Scan for the cell matching the given text and deliver its (X, Y) coordinate at center. 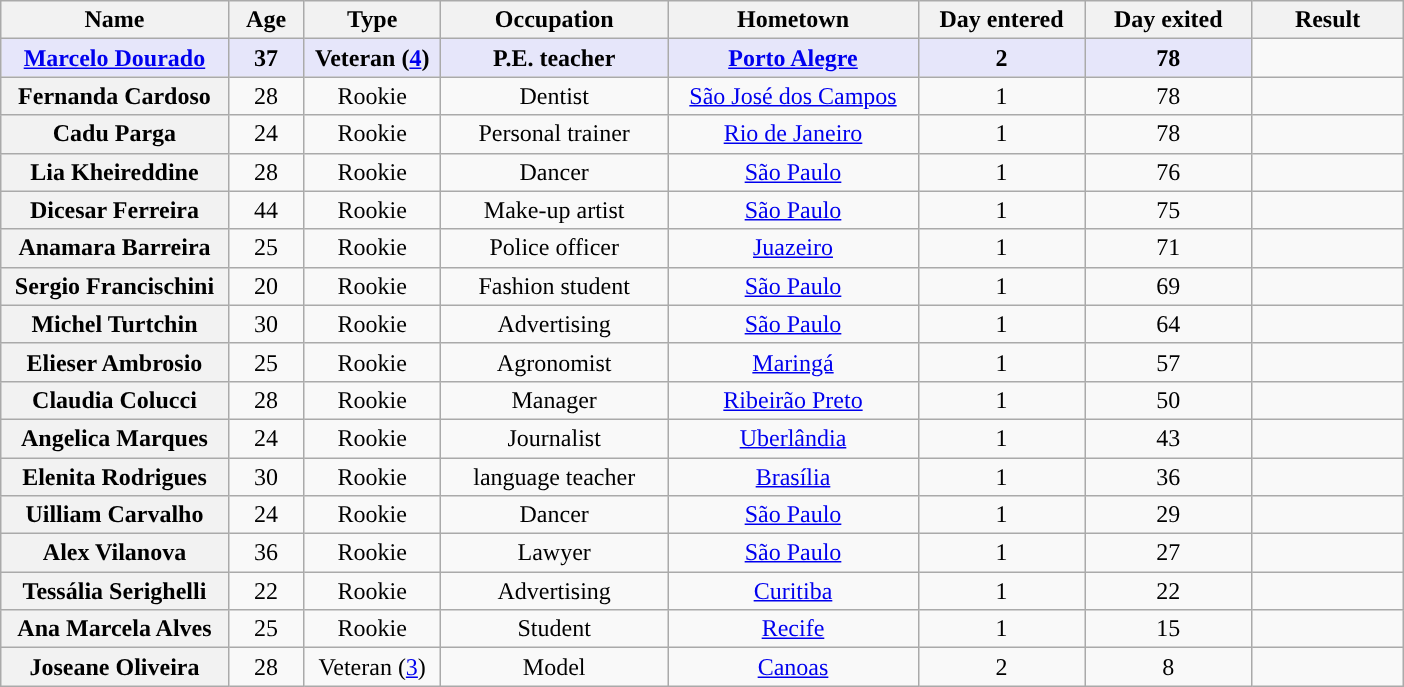
Michel Turtchin (114, 324)
Manager (554, 400)
Lia Kheireddine (114, 172)
Age (266, 20)
50 (1168, 400)
Tessália Serighelli (114, 591)
Ribeirão Preto (793, 400)
Elieser Ambrosio (114, 362)
Maringá (793, 362)
64 (1168, 324)
Angelica Marques (114, 438)
37 (266, 58)
Claudia Colucci (114, 400)
Veteran (4) (372, 58)
Ana Marcela Alves (114, 629)
Student (554, 629)
Fashion student (554, 286)
29 (1168, 515)
Day exited (1168, 20)
Uilliam Carvalho (114, 515)
Brasília (793, 477)
Personal trainer (554, 134)
Make-up artist (554, 210)
Uberlândia (793, 438)
Cadu Parga (114, 134)
Curitiba (793, 591)
Dentist (554, 96)
Model (554, 667)
Occupation (554, 20)
Canoas (793, 667)
São José dos Campos (793, 96)
27 (1168, 553)
Dicesar Ferreira (114, 210)
Rio de Janeiro (793, 134)
Alex Vilanova (114, 553)
8 (1168, 667)
Recife (793, 629)
Journalist (554, 438)
20 (266, 286)
Juazeiro (793, 248)
Elenita Rodrigues (114, 477)
Name (114, 20)
Fernanda Cardoso (114, 96)
Sergio Francischini (114, 286)
Result (1328, 20)
Anamara Barreira (114, 248)
69 (1168, 286)
Porto Alegre (793, 58)
language teacher (554, 477)
Marcelo Dourado (114, 58)
57 (1168, 362)
Joseane Oliveira (114, 667)
43 (1168, 438)
Agronomist (554, 362)
P.E. teacher (554, 58)
Type (372, 20)
Police officer (554, 248)
Hometown (793, 20)
Lawyer (554, 553)
44 (266, 210)
15 (1168, 629)
75 (1168, 210)
71 (1168, 248)
76 (1168, 172)
Day entered (1002, 20)
Veteran (3) (372, 667)
